Identify which cell holds the provided text, then report its (X, Y) central coordinate. 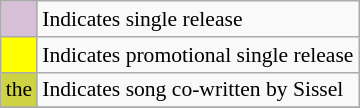
the (20, 90)
Indicates song co-written by Sissel (198, 90)
Indicates single release (198, 19)
Indicates promotional single release (198, 55)
